Output the [X, Y] coordinate of the center of the cell containing the given text.  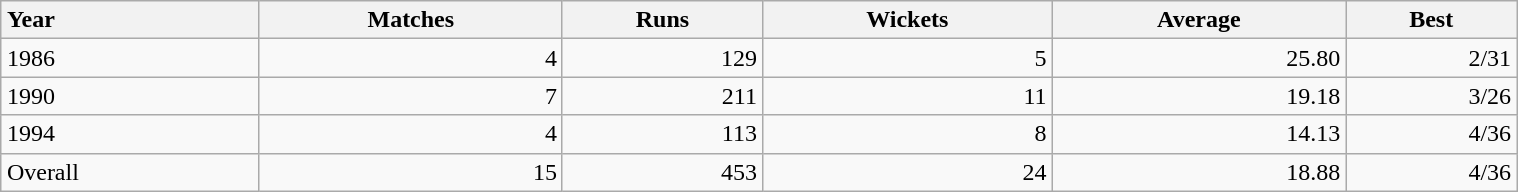
453 [662, 172]
8 [907, 134]
Average [1199, 20]
24 [907, 172]
19.18 [1199, 96]
1990 [130, 96]
Matches [410, 20]
11 [907, 96]
14.13 [1199, 134]
211 [662, 96]
7 [410, 96]
Best [1432, 20]
15 [410, 172]
1994 [130, 134]
3/26 [1432, 96]
Overall [130, 172]
25.80 [1199, 58]
2/31 [1432, 58]
Year [130, 20]
Runs [662, 20]
129 [662, 58]
1986 [130, 58]
Wickets [907, 20]
5 [907, 58]
113 [662, 134]
18.88 [1199, 172]
